For the text-containing cell, return its midpoint in [X, Y] coordinate format. 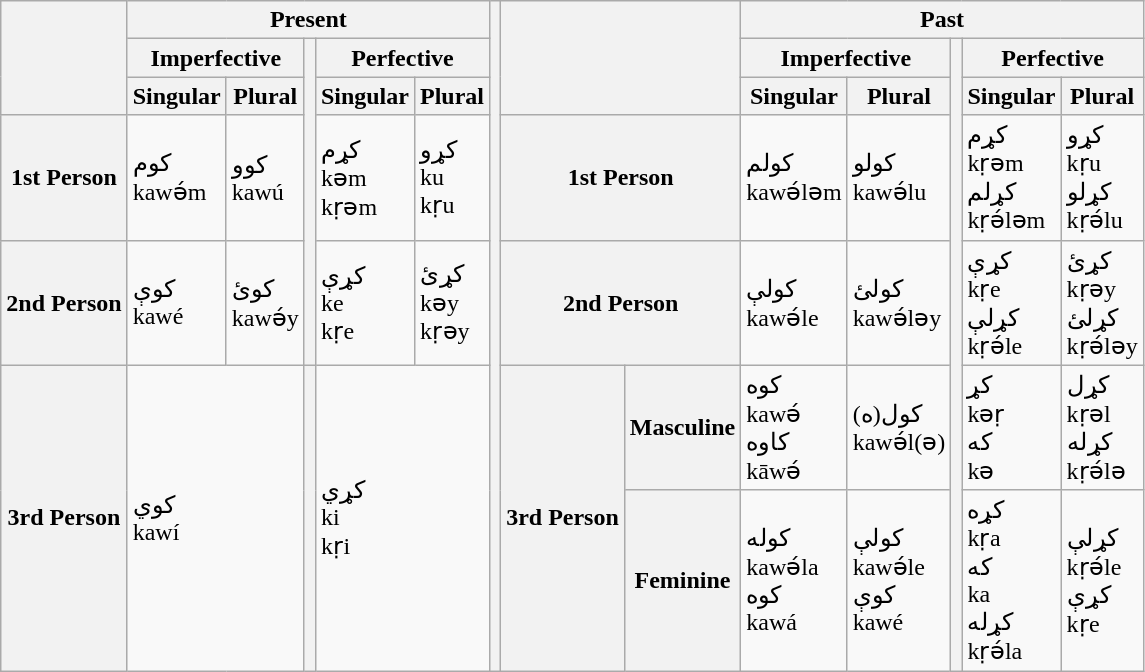
کړېkṛeکړلېkṛə́le [1012, 302]
کولېkawə́leکوېkawé [899, 580]
کولېkawə́le [794, 302]
کړهkṛaکهkaکړلهkṛə́la [1012, 580]
کړمkəmkṛəm [364, 178]
کووkawú [265, 178]
Past [942, 20]
کړېkekṛe [364, 302]
کوئkawə́y [265, 302]
کړئkəykṛəy [452, 302]
کولئkawə́ləy [899, 302]
(کول(هkawə́l(ə) [899, 428]
کولمkawə́ləm [794, 178]
کويkawí [216, 518]
کوهkawə́کاوهkāwə́ [794, 428]
کړوkukṛu [452, 178]
کړوkṛuکړلوkṛə́lu [1102, 178]
کوېkawé [176, 302]
Masculine [682, 428]
کړلkṛəlکړلهkṛə́lə [1102, 428]
Present [308, 20]
کولوkawə́lu [899, 178]
کړئkṛəyکړلئkṛə́ləy [1102, 302]
کومkawə́m [176, 178]
کړمkṛəmکړلمkṛə́ləm [1012, 178]
کړيkikṛi [402, 518]
کړلېkṛə́leکړېkṛe [1102, 580]
کولهkawə́laکوهkawá [794, 580]
Feminine [682, 580]
کړkəṛکهkə [1012, 428]
